Pinpoint the cell where the given text exists, returning its [X, Y] midpoint coordinate. 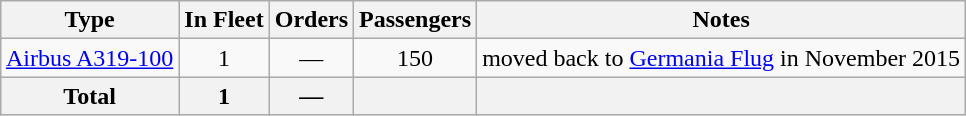
Notes [722, 20]
In Fleet [224, 20]
150 [416, 58]
Orders [311, 20]
Passengers [416, 20]
moved back to Germania Flug in November 2015 [722, 58]
Airbus A319-100 [89, 58]
Total [89, 96]
Type [89, 20]
